Provide the (x, y) coordinate of the cell's center where the given text is located.  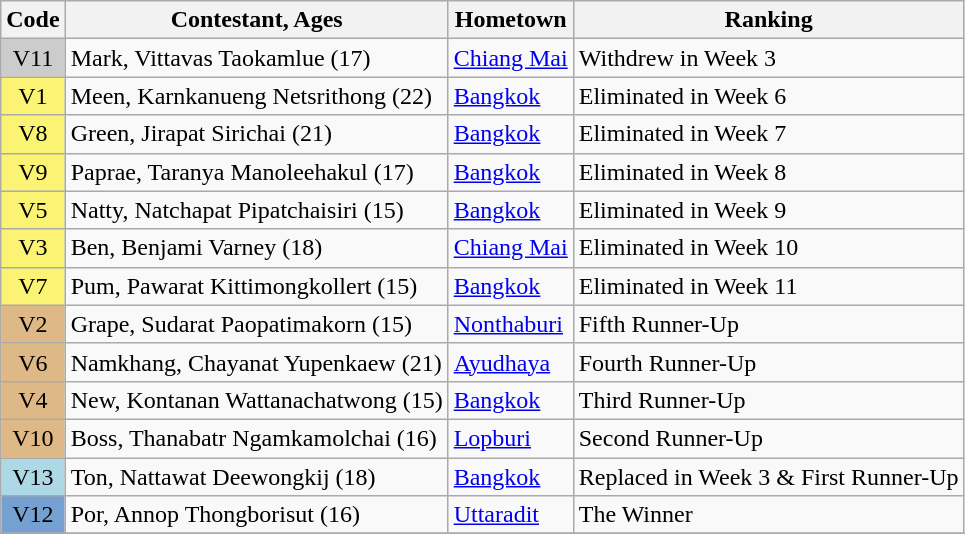
V11 (33, 58)
New, Kontanan Wattanachatwong (15) (256, 400)
Withdrew in Week 3 (768, 58)
Green, Jirapat Sirichai (21) (256, 134)
V4 (33, 400)
V10 (33, 438)
Natty, Natchapat Pipatchaisiri (15) (256, 210)
Paprae, Taranya Manoleehakul (17) (256, 172)
Boss, Thanabatr Ngamkamolchai (16) (256, 438)
Ayudhaya (510, 362)
Replaced in Week 3 & First Runner-Up (768, 477)
V13 (33, 477)
Eliminated in Week 9 (768, 210)
V6 (33, 362)
Eliminated in Week 6 (768, 96)
Meen, Karnkanueng Netsrithong (22) (256, 96)
Uttaradit (510, 515)
V3 (33, 248)
V8 (33, 134)
Eliminated in Week 10 (768, 248)
Eliminated in Week 11 (768, 286)
V2 (33, 324)
Contestant, Ages (256, 20)
Grape, Sudarat Paopatimakorn (15) (256, 324)
Nonthaburi (510, 324)
Pum, Pawarat Kittimongkollert (15) (256, 286)
Eliminated in Week 7 (768, 134)
Hometown (510, 20)
Ben, Benjami Varney (18) (256, 248)
V5 (33, 210)
Fourth Runner-Up (768, 362)
Por, Annop Thongborisut (16) (256, 515)
Lopburi (510, 438)
V7 (33, 286)
Code (33, 20)
Ton, Nattawat Deewongkij (18) (256, 477)
V1 (33, 96)
Mark, Vittavas Taokamlue (17) (256, 58)
The Winner (768, 515)
Third Runner-Up (768, 400)
Second Runner-Up (768, 438)
Fifth Runner-Up (768, 324)
Ranking (768, 20)
V12 (33, 515)
V9 (33, 172)
Eliminated in Week 8 (768, 172)
Namkhang, Chayanat Yupenkaew (21) (256, 362)
